Determine the [x, y] coordinate at the center of the cell enclosing the given text.  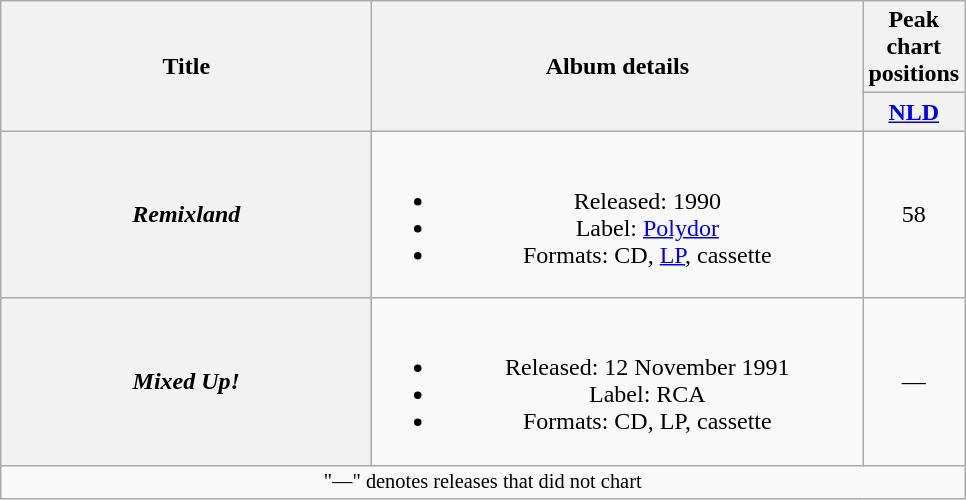
Peak chart positions [914, 47]
Album details [618, 66]
Title [186, 66]
Released: 12 November 1991Label: RCAFormats: CD, LP, cassette [618, 382]
Mixed Up! [186, 382]
58 [914, 214]
— [914, 382]
NLD [914, 112]
Released: 1990Label: PolydorFormats: CD, LP, cassette [618, 214]
"—" denotes releases that did not chart [483, 482]
Remixland [186, 214]
